Pinpoint the cell where the given text exists, returning its (x, y) midpoint coordinate. 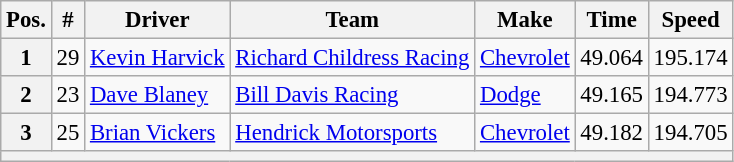
Pos. (26, 20)
Dodge (525, 95)
Make (525, 20)
49.064 (612, 58)
Hendrick Motorsports (352, 133)
Bill Davis Racing (352, 95)
29 (68, 58)
Time (612, 20)
194.773 (690, 95)
Driver (158, 20)
Team (352, 20)
Dave Blaney (158, 95)
3 (26, 133)
194.705 (690, 133)
49.165 (612, 95)
1 (26, 58)
Brian Vickers (158, 133)
23 (68, 95)
195.174 (690, 58)
Speed (690, 20)
49.182 (612, 133)
# (68, 20)
25 (68, 133)
Richard Childress Racing (352, 58)
Kevin Harvick (158, 58)
2 (26, 95)
